Return the [x, y] coordinate for the center point of the cell that contains the specified text.  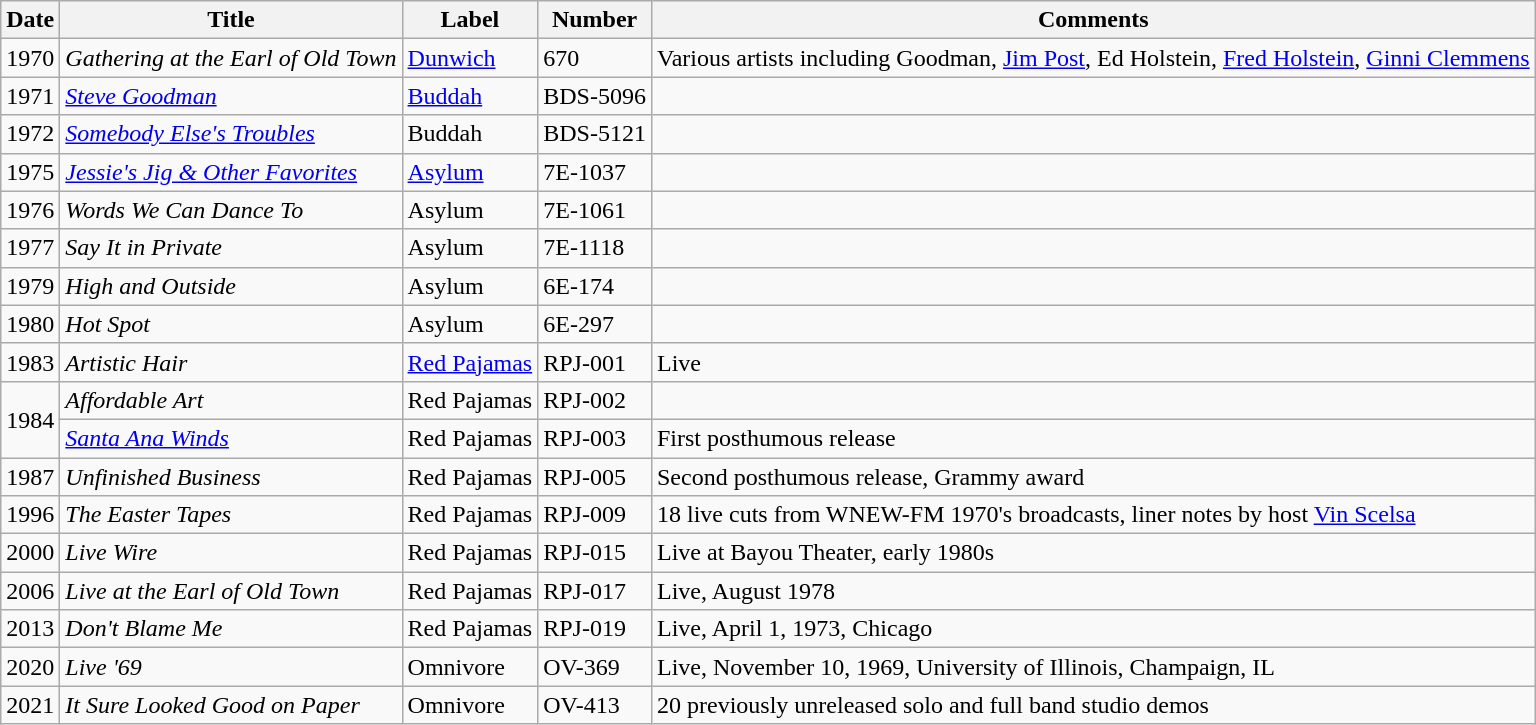
RPJ-009 [595, 515]
Live '69 [231, 667]
2000 [30, 553]
Hot Spot [231, 324]
1971 [30, 96]
1976 [30, 210]
7E-1061 [595, 210]
RPJ-003 [595, 438]
Live, April 1, 1973, Chicago [1093, 629]
It Sure Looked Good on Paper [231, 705]
Dunwich [470, 58]
1984 [30, 419]
Artistic Hair [231, 362]
2020 [30, 667]
6E-174 [595, 286]
Live Wire [231, 553]
Don't Blame Me [231, 629]
Gathering at the Earl of Old Town [231, 58]
2013 [30, 629]
18 live cuts from WNEW-FM 1970's broadcasts, liner notes by host Vin Scelsa [1093, 515]
1970 [30, 58]
Affordable Art [231, 400]
Title [231, 20]
BDS-5121 [595, 134]
20 previously unreleased solo and full band studio demos [1093, 705]
RPJ-019 [595, 629]
Steve Goodman [231, 96]
BDS-5096 [595, 96]
1980 [30, 324]
First posthumous release [1093, 438]
Live at Bayou Theater, early 1980s [1093, 553]
Various artists including Goodman, Jim Post, Ed Holstein, Fred Holstein, Ginni Clemmens [1093, 58]
Second posthumous release, Grammy award [1093, 477]
RPJ-001 [595, 362]
Comments [1093, 20]
Live, August 1978 [1093, 591]
1987 [30, 477]
Number [595, 20]
RPJ-002 [595, 400]
Jessie's Jig & Other Favorites [231, 172]
Santa Ana Winds [231, 438]
Somebody Else's Troubles [231, 134]
2006 [30, 591]
Say It in Private [231, 248]
Live [1093, 362]
Label [470, 20]
1979 [30, 286]
Date [30, 20]
Live at the Earl of Old Town [231, 591]
Words We Can Dance To [231, 210]
1996 [30, 515]
RPJ-005 [595, 477]
7E-1118 [595, 248]
1977 [30, 248]
1975 [30, 172]
1972 [30, 134]
OV-369 [595, 667]
6E-297 [595, 324]
High and Outside [231, 286]
670 [595, 58]
RPJ-017 [595, 591]
OV-413 [595, 705]
Live, November 10, 1969, University of Illinois, Champaign, IL [1093, 667]
RPJ-015 [595, 553]
2021 [30, 705]
7E-1037 [595, 172]
Unfinished Business [231, 477]
1983 [30, 362]
The Easter Tapes [231, 515]
